Determine the [x, y] coordinate at the center of the cell enclosing the given text.  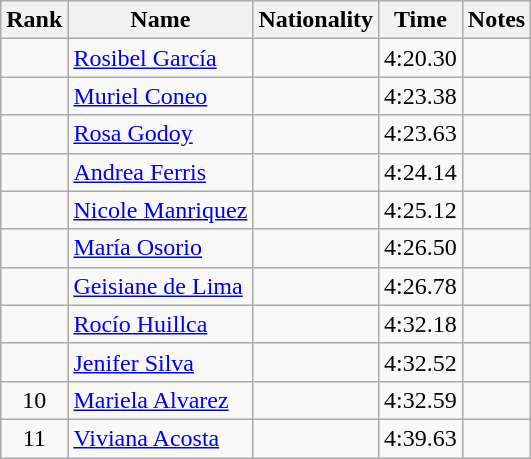
Geisiane de Lima [160, 286]
Rosa Godoy [160, 134]
Andrea Ferris [160, 172]
Jenifer Silva [160, 362]
4:32.59 [421, 400]
María Osorio [160, 248]
4:26.50 [421, 248]
Rosibel García [160, 58]
Nicole Manriquez [160, 210]
4:23.38 [421, 96]
Notes [496, 20]
4:32.52 [421, 362]
Rank [34, 20]
Viviana Acosta [160, 438]
4:20.30 [421, 58]
Rocío Huillca [160, 324]
4:26.78 [421, 286]
4:39.63 [421, 438]
Mariela Alvarez [160, 400]
Muriel Coneo [160, 96]
Time [421, 20]
Name [160, 20]
11 [34, 438]
10 [34, 400]
4:32.18 [421, 324]
4:23.63 [421, 134]
4:25.12 [421, 210]
4:24.14 [421, 172]
Nationality [316, 20]
